Locate the cell with the specified text and output its (X, Y) center coordinate. 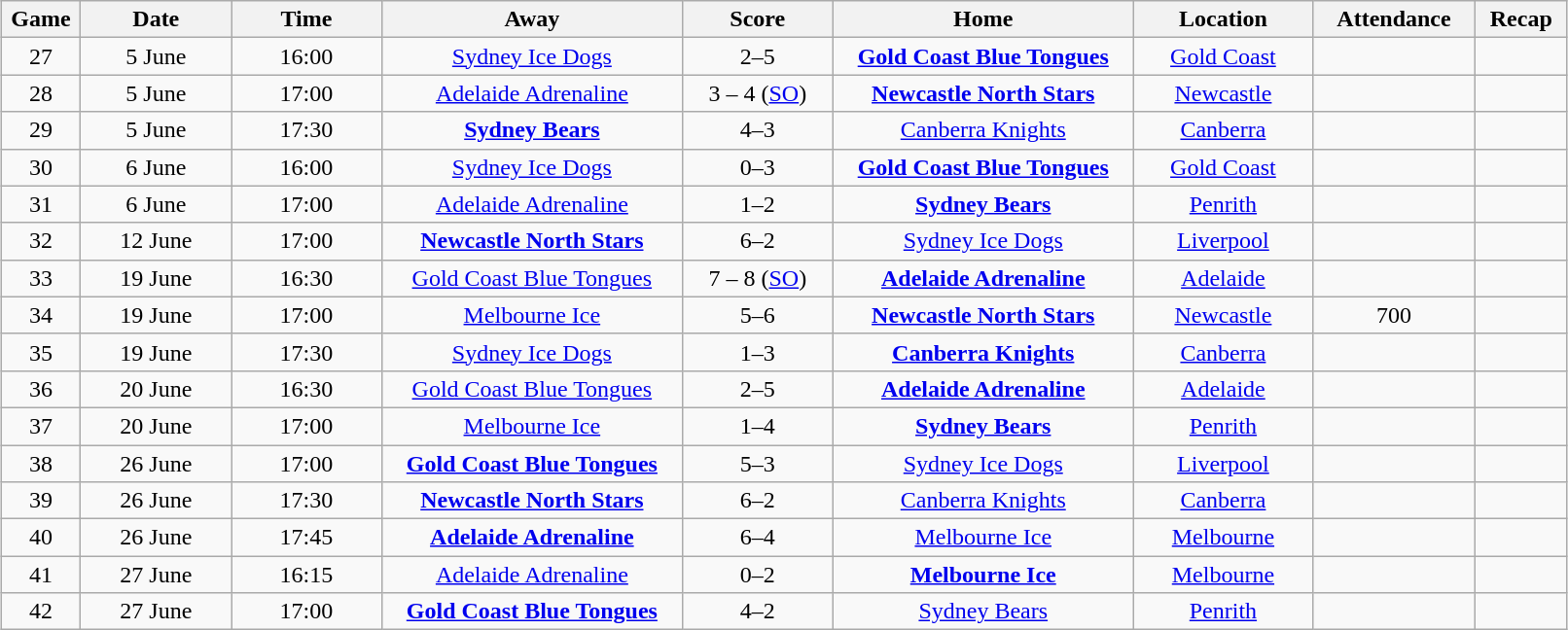
37 (41, 426)
Home (982, 19)
17:45 (307, 538)
Attendance (1393, 19)
33 (41, 278)
1–2 (757, 204)
30 (41, 167)
35 (41, 352)
Score (757, 19)
700 (1393, 315)
31 (41, 204)
Date (156, 19)
38 (41, 464)
28 (41, 93)
42 (41, 612)
12 June (156, 241)
0–2 (757, 575)
Game (41, 19)
39 (41, 501)
Location (1223, 19)
5–3 (757, 464)
Recap (1521, 19)
34 (41, 315)
41 (41, 575)
5–6 (757, 315)
7 – 8 (SO) (757, 278)
Away (531, 19)
40 (41, 538)
6–4 (757, 538)
32 (41, 241)
0–3 (757, 167)
27 (41, 56)
29 (41, 130)
16:15 (307, 575)
36 (41, 389)
3 – 4 (SO) (757, 93)
4–2 (757, 612)
1–4 (757, 426)
1–3 (757, 352)
4–3 (757, 130)
Time (307, 19)
